Return the (X, Y) coordinate for the center point of the cell that contains the specified text.  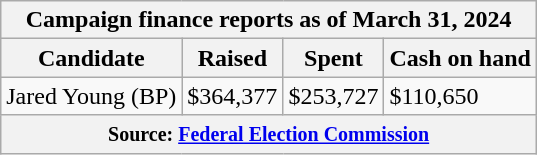
Jared Young (BP) (92, 96)
Spent (334, 58)
$364,377 (232, 96)
Raised (232, 58)
Cash on hand (460, 58)
Campaign finance reports as of March 31, 2024 (269, 20)
Source: Federal Election Commission (269, 134)
Candidate (92, 58)
$253,727 (334, 96)
$110,650 (460, 96)
